Return [X, Y] of the center of cell containing provided text 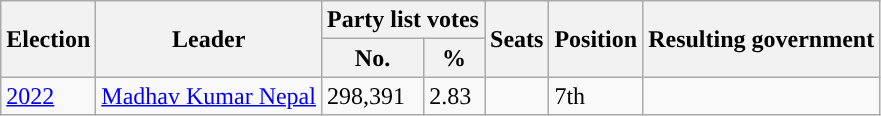
298,391 [372, 96]
Madhav Kumar Nepal [209, 96]
2.83 [454, 96]
Position [596, 39]
2022 [48, 96]
Seats [516, 39]
Leader [209, 39]
Election [48, 39]
% [454, 58]
Party list votes [402, 20]
7th [596, 96]
No. [372, 58]
Resulting government [762, 39]
